Pinpoint the cell where the given text exists, returning its (X, Y) midpoint coordinate. 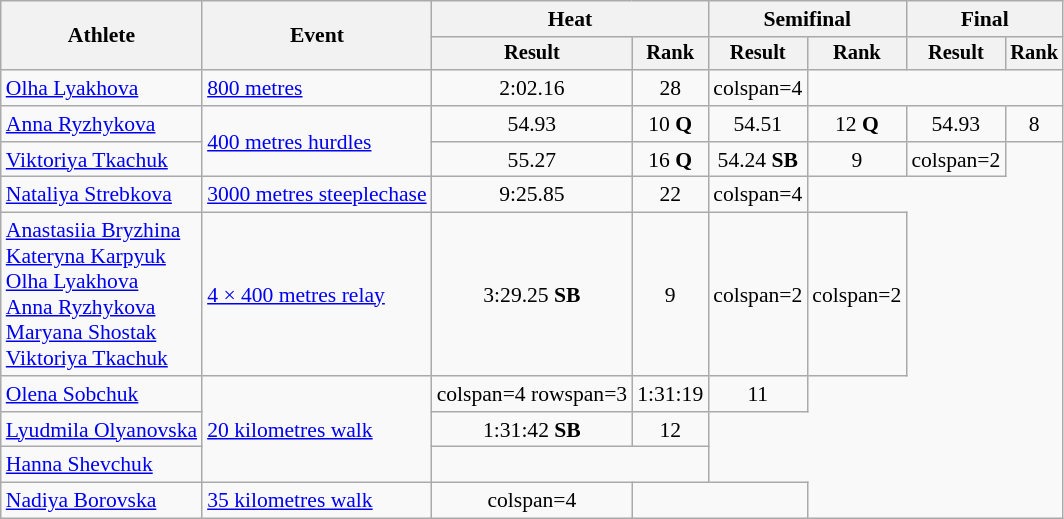
2:02.16 (532, 88)
3000 metres steeplechase (317, 195)
22 (670, 195)
800 metres (317, 88)
Heat (570, 19)
1:31:19 (670, 394)
Nataliya Strebkova (102, 195)
Event (317, 36)
10 Q (670, 124)
11 (758, 394)
Olha Lyakhova (102, 88)
Olena Sobchuk (102, 394)
1:31:42 SB (532, 430)
9:25.85 (532, 195)
Anastasiia BryzhinaKateryna KarpyukOlha LyakhovaAnna RyzhykovaMaryana ShostakViktoriya Tkachuk (102, 294)
Final (984, 19)
4 × 400 metres relay (317, 294)
Lyudmila Olyanovska (102, 430)
Anna Ryzhykova (102, 124)
Nadiya Borovska (102, 501)
12 (670, 430)
35 kilometres walk (317, 501)
3:29.25 SB (532, 294)
400 metres hurdles (317, 142)
colspan=4 rowspan=3 (532, 394)
55.27 (532, 160)
16 Q (670, 160)
28 (670, 88)
8 (1034, 124)
Hanna Shevchuk (102, 465)
Athlete (102, 36)
12 Q (856, 124)
Viktoriya Tkachuk (102, 160)
54.24 SB (758, 160)
54.51 (758, 124)
20 kilometres walk (317, 430)
Semifinal (807, 19)
